Scan for the cell matching the given text and deliver its [X, Y] coordinate at center. 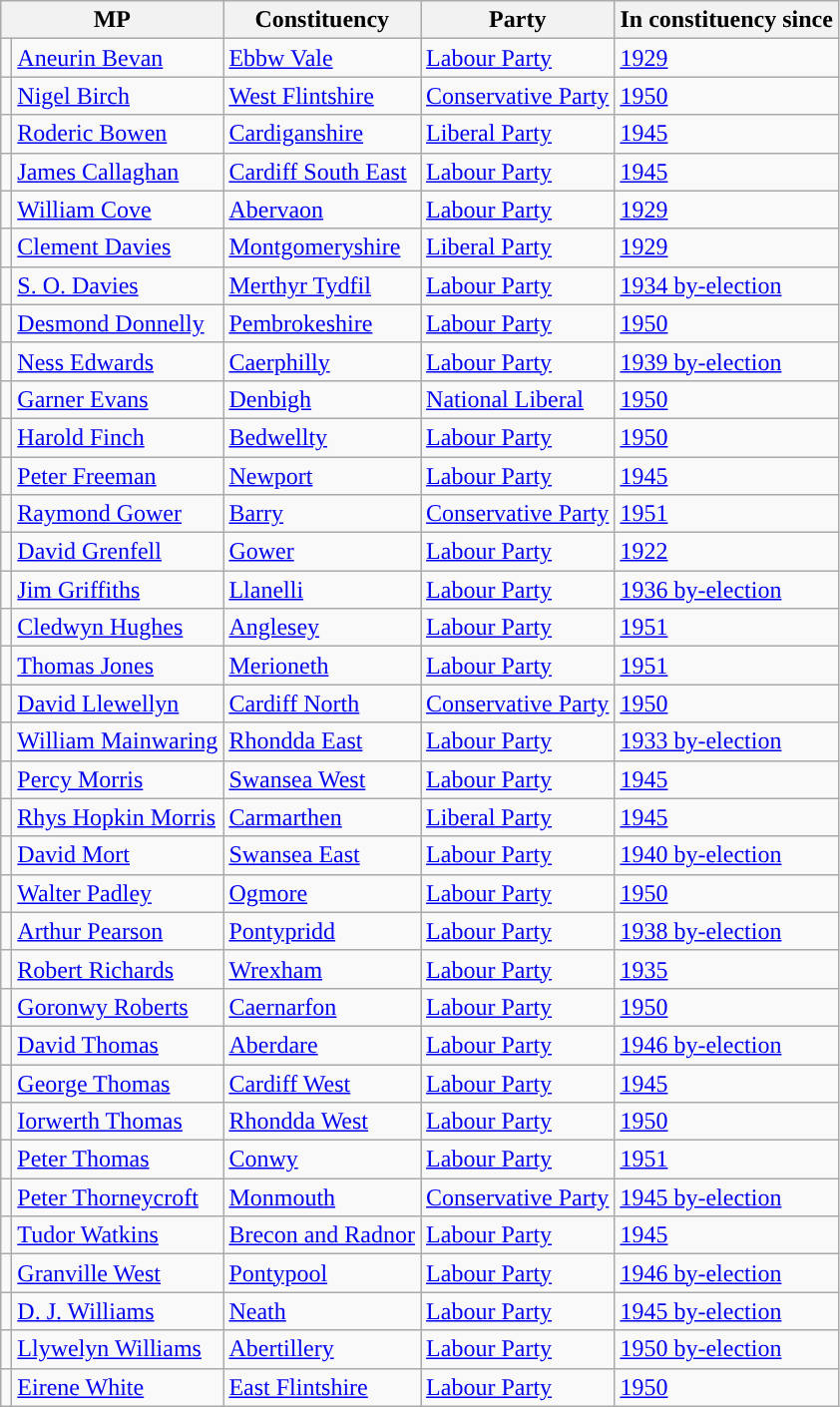
Rhondda East [322, 741]
Pontypridd [322, 931]
1940 by-election [726, 855]
Merthyr Tydfil [322, 285]
Constituency [322, 20]
Eirene White [118, 1387]
D. J. Williams [118, 1311]
Caerphilly [322, 361]
Newport [322, 476]
Ebbw Vale [322, 58]
1938 by-election [726, 931]
Monmouth [322, 1197]
1950 by-election [726, 1349]
Barry [322, 514]
David Mort [118, 855]
Iorwerth Thomas [118, 1122]
S. O. Davies [118, 285]
Goronwy Roberts [118, 1007]
James Callaghan [118, 172]
Anglesey [322, 628]
Jim Griffiths [118, 590]
1934 by-election [726, 285]
Swansea East [322, 855]
George Thomas [118, 1083]
Caernarfon [322, 1007]
Tudor Watkins [118, 1235]
Cardiff North [322, 703]
Gower [322, 552]
Brecon and Radnor [322, 1235]
Desmond Donnelly [118, 323]
1922 [726, 552]
In constituency since [726, 20]
Granville West [118, 1273]
Swansea West [322, 779]
Raymond Gower [118, 514]
1936 by-election [726, 590]
1939 by-election [726, 361]
Garner Evans [118, 399]
William Cove [118, 210]
Harold Finch [118, 437]
Arthur Pearson [118, 931]
Bedwellty [322, 437]
Thomas Jones [118, 666]
Roderic Bowen [118, 134]
Aberdare [322, 1045]
David Llewellyn [118, 703]
Montgomeryshire [322, 247]
Abervaon [322, 210]
West Flintshire [322, 96]
Llanelli [322, 590]
MP [112, 20]
Nigel Birch [118, 96]
Party [518, 20]
Peter Freeman [118, 476]
David Grenfell [118, 552]
Abertillery [322, 1349]
Pembrokeshire [322, 323]
1933 by-election [726, 741]
David Thomas [118, 1045]
Walter Padley [118, 893]
Cardiff South East [322, 172]
Aneurin Bevan [118, 58]
Rhondda West [322, 1122]
Cardiff West [322, 1083]
Denbigh [322, 399]
Ness Edwards [118, 361]
East Flintshire [322, 1387]
National Liberal [518, 399]
Cardiganshire [322, 134]
1935 [726, 969]
Carmarthen [322, 817]
Peter Thomas [118, 1160]
Robert Richards [118, 969]
Ogmore [322, 893]
Cledwyn Hughes [118, 628]
Merioneth [322, 666]
Llywelyn Williams [118, 1349]
Neath [322, 1311]
Peter Thorneycroft [118, 1197]
William Mainwaring [118, 741]
Rhys Hopkin Morris [118, 817]
Pontypool [322, 1273]
Conwy [322, 1160]
Clement Davies [118, 247]
Wrexham [322, 969]
Percy Morris [118, 779]
